Output the (X, Y) coordinate of the center of the cell containing the given text.  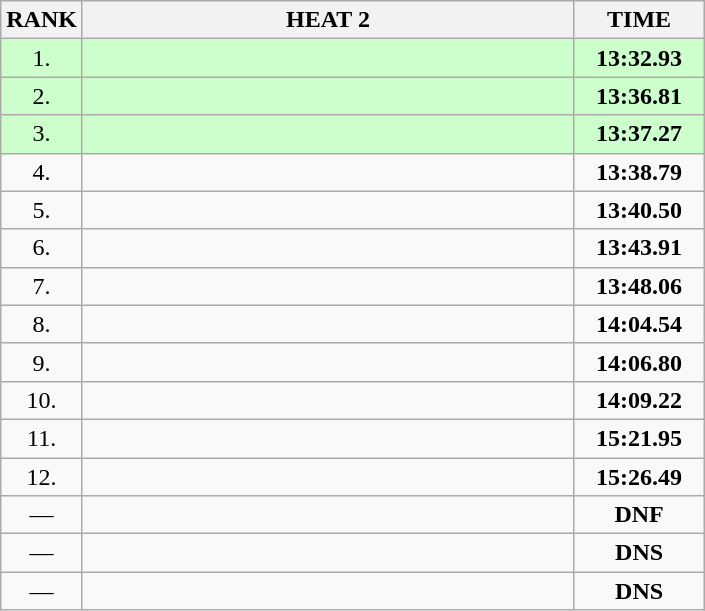
13:37.27 (640, 134)
5. (42, 210)
HEAT 2 (328, 20)
13:48.06 (640, 286)
13:40.50 (640, 210)
14:06.80 (640, 362)
13:36.81 (640, 96)
15:21.95 (640, 438)
RANK (42, 20)
11. (42, 438)
12. (42, 477)
7. (42, 286)
6. (42, 248)
DNF (640, 515)
3. (42, 134)
2. (42, 96)
13:32.93 (640, 58)
10. (42, 400)
14:04.54 (640, 324)
8. (42, 324)
9. (42, 362)
TIME (640, 20)
4. (42, 172)
1. (42, 58)
13:38.79 (640, 172)
15:26.49 (640, 477)
14:09.22 (640, 400)
13:43.91 (640, 248)
